Detect which cell encompasses the target text, then output its [X, Y] center coordinate. 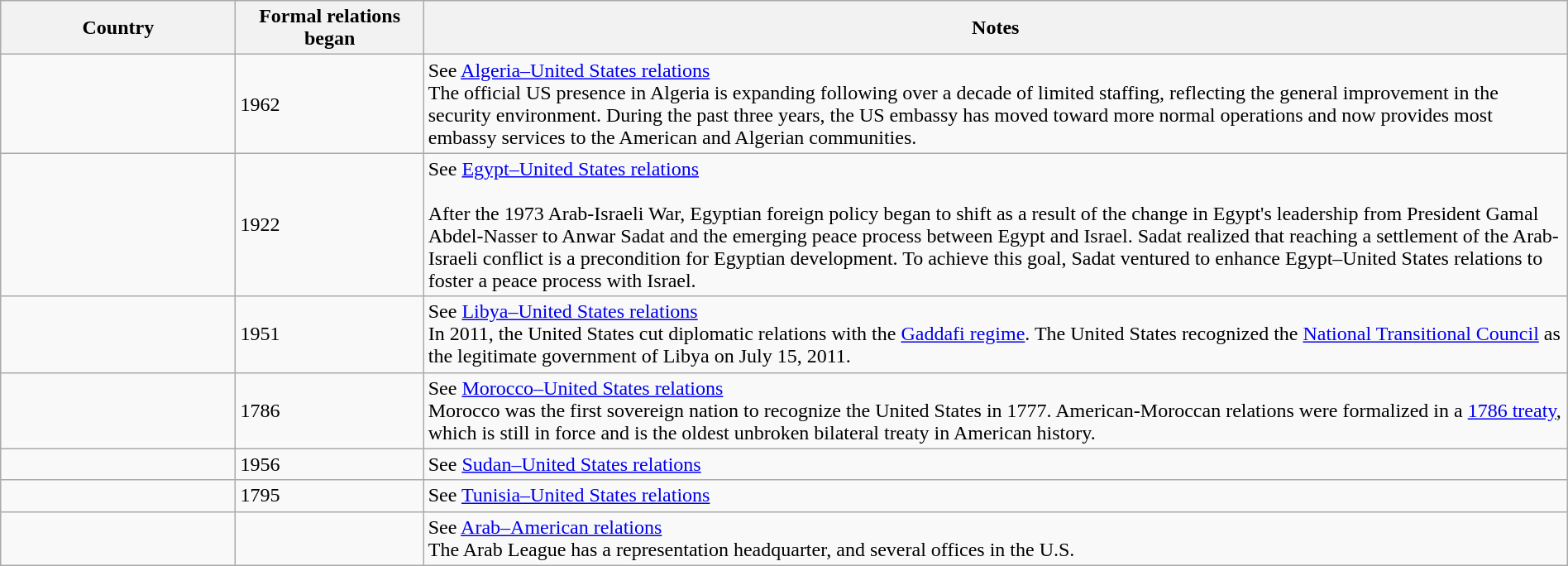
See Sudan–United States relations [996, 464]
Country [118, 28]
See Tunisia–United States relations [996, 496]
1786 [329, 410]
Notes [996, 28]
1956 [329, 464]
Formal relations began [329, 28]
1962 [329, 104]
1922 [329, 225]
See Arab–American relations The Arab League has a representation headquarter, and several offices in the U.S. [996, 538]
1795 [329, 496]
1951 [329, 334]
